Detect which cell encompasses the target text, then output its [x, y] center coordinate. 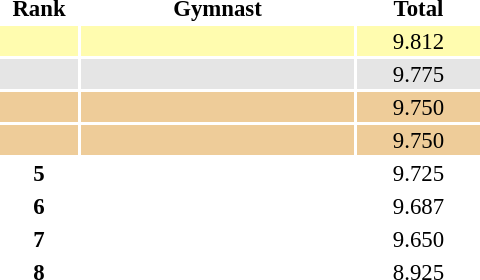
9.725 [418, 173]
7 [39, 239]
5 [39, 173]
9.775 [418, 74]
9.812 [418, 41]
9.687 [418, 206]
9.650 [418, 239]
6 [39, 206]
